Identify which cell holds the provided text, then report its [x, y] central coordinate. 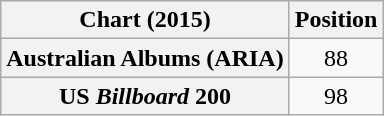
98 [336, 96]
88 [336, 58]
Position [336, 20]
US Billboard 200 [145, 96]
Australian Albums (ARIA) [145, 58]
Chart (2015) [145, 20]
